Find where the given text appears and provide that cell's center as (X, Y) coordinate. 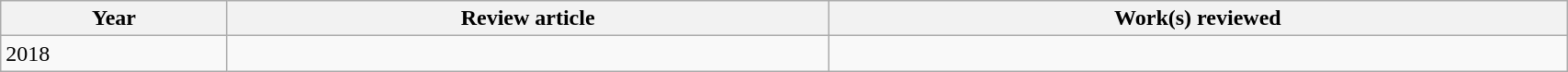
2018 (114, 54)
Review article (527, 18)
Year (114, 18)
Work(s) reviewed (1198, 18)
